Scan for the cell matching the given text and deliver its (x, y) coordinate at center. 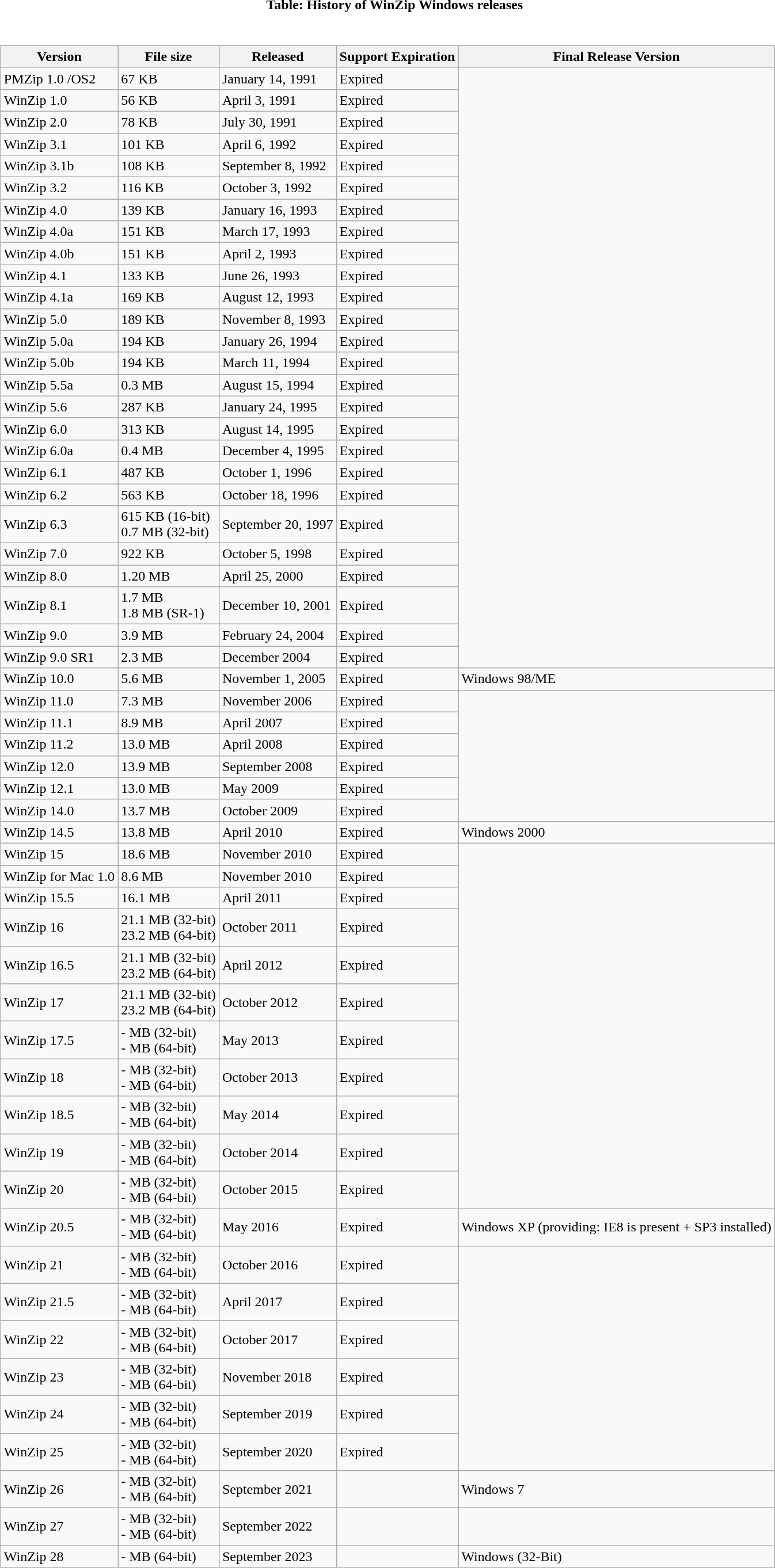
April 2008 (278, 745)
WinZip 26 (59, 1489)
January 26, 1994 (278, 341)
Version (59, 56)
April 2007 (278, 723)
WinZip 9.0 SR1 (59, 657)
September 8, 1992 (278, 166)
WinZip 11.1 (59, 723)
WinZip for Mac 1.0 (59, 876)
189 KB (169, 319)
WinZip 6.0 (59, 429)
WinZip 18 (59, 1077)
April 2012 (278, 966)
WinZip 16.5 (59, 966)
October 2017 (278, 1340)
October 2014 (278, 1152)
WinZip 8.0 (59, 576)
October 2009 (278, 810)
May 2016 (278, 1227)
WinZip 1.0 (59, 100)
WinZip 6.0a (59, 451)
September 2020 (278, 1451)
WinZip 3.1b (59, 166)
WinZip 24 (59, 1414)
WinZip 6.3 (59, 525)
56 KB (169, 100)
November 1, 2005 (278, 679)
WinZip 7.0 (59, 554)
WinZip 6.2 (59, 494)
18.6 MB (169, 854)
September 2021 (278, 1489)
Released (278, 56)
WinZip 4.0a (59, 232)
67 KB (169, 78)
WinZip 17 (59, 1002)
May 2013 (278, 1040)
615 KB (16-bit)0.7 MB (32-bit) (169, 525)
May 2014 (278, 1115)
78 KB (169, 122)
March 11, 1994 (278, 363)
WinZip 11.0 (59, 701)
- MB (64-bit) (169, 1556)
April 6, 1992 (278, 144)
Windows (32-Bit) (616, 1556)
116 KB (169, 188)
WinZip 15.5 (59, 898)
October 2013 (278, 1077)
October 18, 1996 (278, 494)
WinZip 19 (59, 1152)
Support Expiration (397, 56)
WinZip 5.0 (59, 319)
WinZip 8.1 (59, 605)
WinZip 10.0 (59, 679)
File size (169, 56)
September 2023 (278, 1556)
WinZip 3.2 (59, 188)
WinZip 20.5 (59, 1227)
January 16, 1993 (278, 210)
16.1 MB (169, 898)
108 KB (169, 166)
WinZip 4.1a (59, 297)
Final Release Version (616, 56)
WinZip 28 (59, 1556)
8.6 MB (169, 876)
October 2012 (278, 1002)
3.9 MB (169, 635)
September 2019 (278, 1414)
August 14, 1995 (278, 429)
WinZip 5.0b (59, 363)
August 15, 1994 (278, 385)
October 2011 (278, 928)
WinZip 12.1 (59, 788)
WinZip 5.5a (59, 385)
487 KB (169, 472)
13.8 MB (169, 832)
WinZip 23 (59, 1376)
October 2016 (278, 1265)
November 2006 (278, 701)
May 2009 (278, 788)
313 KB (169, 429)
March 17, 1993 (278, 232)
WinZip 14.5 (59, 832)
June 26, 1993 (278, 276)
WinZip 22 (59, 1340)
WinZip 4.0 (59, 210)
April 2, 1993 (278, 254)
WinZip 3.1 (59, 144)
2.3 MB (169, 657)
January 24, 1995 (278, 407)
563 KB (169, 494)
WinZip 5.0a (59, 341)
July 30, 1991 (278, 122)
0.3 MB (169, 385)
WinZip 16 (59, 928)
101 KB (169, 144)
13.7 MB (169, 810)
WinZip 6.1 (59, 472)
WinZip 9.0 (59, 635)
WinZip 27 (59, 1527)
WinZip 18.5 (59, 1115)
WinZip 14.0 (59, 810)
October 5, 1998 (278, 554)
WinZip 15 (59, 854)
December 2004 (278, 657)
October 3, 1992 (278, 188)
WinZip 21.5 (59, 1302)
287 KB (169, 407)
Windows XP (providing: IE8 is present + SP3 installed) (616, 1227)
December 4, 1995 (278, 451)
PMZip 1.0 /OS2 (59, 78)
0.4 MB (169, 451)
WinZip 21 (59, 1265)
922 KB (169, 554)
April 3, 1991 (278, 100)
5.6 MB (169, 679)
169 KB (169, 297)
August 12, 1993 (278, 297)
April 2010 (278, 832)
April 2011 (278, 898)
February 24, 2004 (278, 635)
Windows 2000 (616, 832)
October 2015 (278, 1190)
Windows 7 (616, 1489)
WinZip 4.1 (59, 276)
November 8, 1993 (278, 319)
WinZip 2.0 (59, 122)
November 2018 (278, 1376)
April 2017 (278, 1302)
1.7 MB1.8 MB (SR-1) (169, 605)
133 KB (169, 276)
WinZip 17.5 (59, 1040)
December 10, 2001 (278, 605)
October 1, 1996 (278, 472)
139 KB (169, 210)
WinZip 20 (59, 1190)
September 2022 (278, 1527)
WinZip 5.6 (59, 407)
13.9 MB (169, 766)
1.20 MB (169, 576)
April 25, 2000 (278, 576)
7.3 MB (169, 701)
WinZip 4.0b (59, 254)
WinZip 11.2 (59, 745)
January 14, 1991 (278, 78)
September 2008 (278, 766)
September 20, 1997 (278, 525)
WinZip 25 (59, 1451)
Windows 98/ME (616, 679)
WinZip 12.0 (59, 766)
8.9 MB (169, 723)
